Scan for the cell matching the given text and deliver its (x, y) coordinate at center. 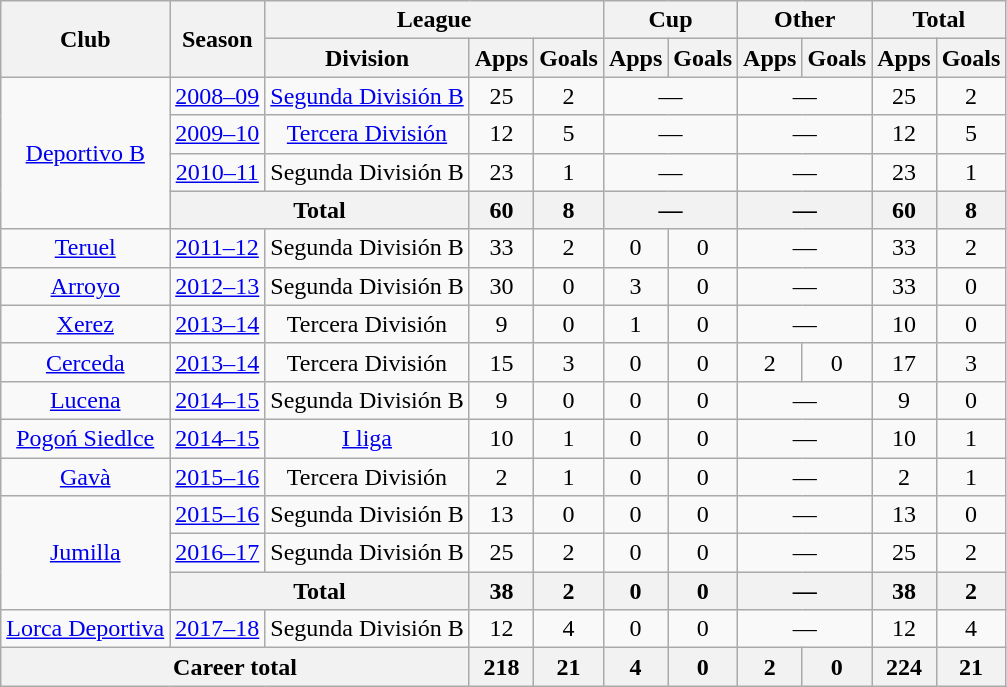
Teruel (86, 248)
I liga (367, 438)
Arroyo (86, 286)
2010–11 (218, 172)
2012–13 (218, 286)
17 (904, 362)
Gavà (86, 477)
218 (501, 667)
Club (86, 39)
2009–10 (218, 134)
Jumilla (86, 553)
Cerceda (86, 362)
2017–18 (218, 629)
Other (805, 20)
Pogoń Siedlce (86, 438)
Season (218, 39)
Lucena (86, 400)
30 (501, 286)
Division (367, 58)
Xerez (86, 324)
Cup (670, 20)
League (434, 20)
Career total (235, 667)
Deportivo B (86, 153)
224 (904, 667)
15 (501, 362)
Lorca Deportiva (86, 629)
2008–09 (218, 96)
2011–12 (218, 248)
2016–17 (218, 553)
